Find where the given text appears and provide that cell's center as (X, Y) coordinate. 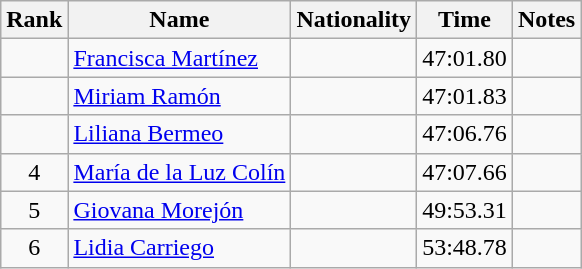
Rank (34, 20)
Nationality (354, 20)
49:53.31 (465, 210)
Giovana Morejón (180, 210)
Miriam Ramón (180, 96)
47:01.80 (465, 58)
47:07.66 (465, 172)
Notes (546, 20)
4 (34, 172)
5 (34, 210)
53:48.78 (465, 248)
María de la Luz Colín (180, 172)
6 (34, 248)
47:06.76 (465, 134)
Time (465, 20)
Name (180, 20)
47:01.83 (465, 96)
Lidia Carriego (180, 248)
Liliana Bermeo (180, 134)
Francisca Martínez (180, 58)
